Capture the cell that displays the provided text and extract its (X, Y) central coordinate. 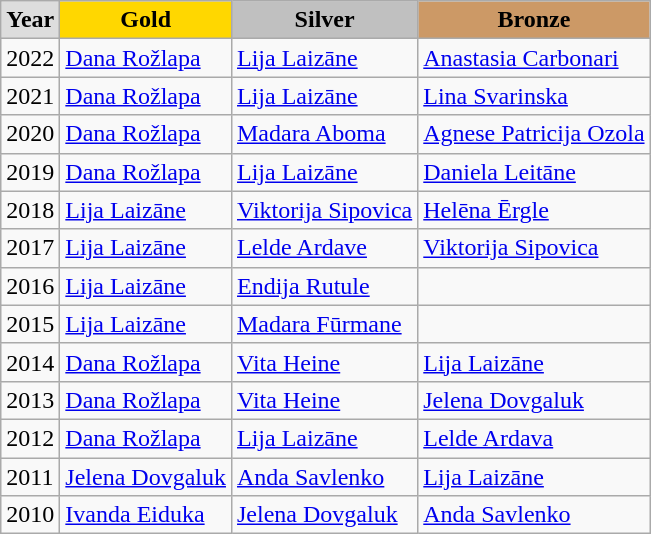
Endija Rutule (324, 286)
2017 (30, 248)
2013 (30, 400)
Lelde Ardava (534, 438)
Madara Fūrmane (324, 324)
2010 (30, 515)
Daniela Leitāne (534, 172)
2012 (30, 438)
2021 (30, 96)
2019 (30, 172)
Madara Aboma (324, 134)
Anastasia Carbonari (534, 58)
2022 (30, 58)
Lelde Ardave (324, 248)
Bronze (534, 20)
Ivanda Eiduka (146, 515)
Year (30, 20)
Lina Svarinska (534, 96)
Agnese Patricija Ozola (534, 134)
2016 (30, 286)
Gold (146, 20)
2020 (30, 134)
2018 (30, 210)
Silver (324, 20)
Helēna Ērgle (534, 210)
2015 (30, 324)
2014 (30, 362)
2011 (30, 477)
